For the text-containing cell, return its midpoint in (X, Y) coordinate format. 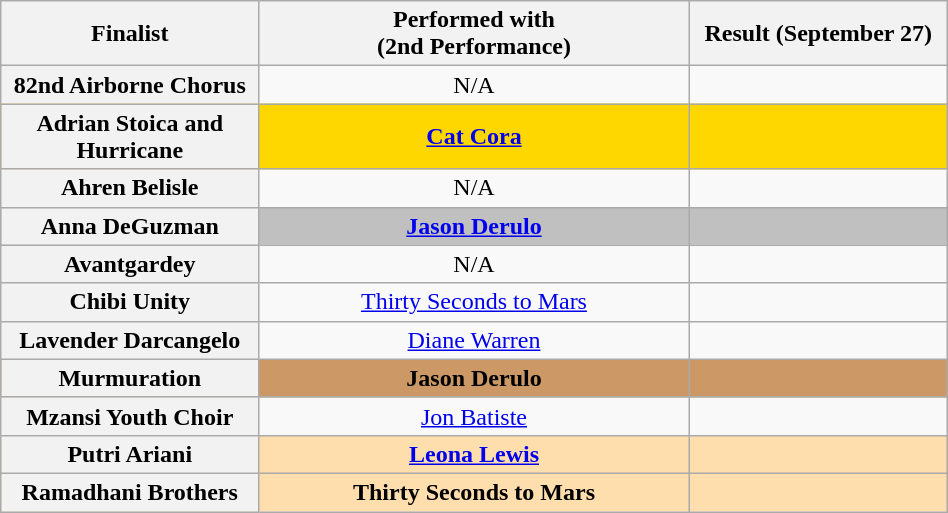
Murmuration (130, 378)
Ramadhani Brothers (130, 492)
Chibi Unity (130, 302)
Putri Ariani (130, 454)
Result (September 27) (818, 34)
Ahren Belisle (130, 188)
Diane Warren (474, 340)
Jon Batiste (474, 416)
Anna DeGuzman (130, 226)
Adrian Stoica and Hurricane (130, 136)
Lavender Darcangelo (130, 340)
Leona Lewis (474, 454)
Cat Cora (474, 136)
82nd Airborne Chorus (130, 85)
Mzansi Youth Choir (130, 416)
Finalist (130, 34)
Performed with(2nd Performance) (474, 34)
Avantgardey (130, 264)
